From the cell containing the given text, extract its center point as [X, Y] coordinate. 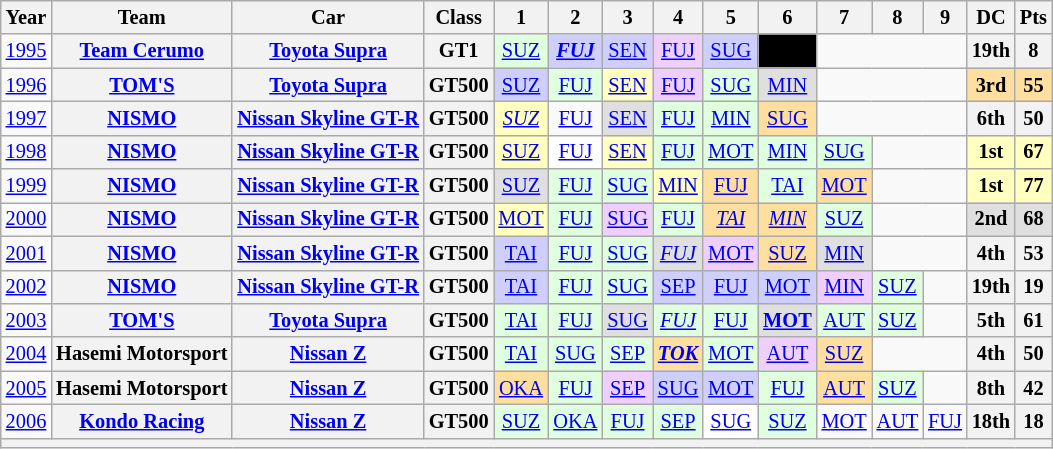
4 [678, 17]
TOK [678, 354]
18th [991, 421]
Team Cerumo [142, 51]
Class [459, 17]
1998 [26, 152]
3rd [991, 85]
55 [1034, 85]
68 [1034, 219]
77 [1034, 186]
5th [991, 320]
1 [522, 17]
2003 [26, 320]
2006 [26, 421]
Car [328, 17]
19 [1034, 287]
GT1 [459, 51]
2002 [26, 287]
6th [991, 118]
1999 [26, 186]
1997 [26, 118]
2 [575, 17]
Pts [1034, 17]
1996 [26, 85]
53 [1034, 253]
7 [844, 17]
42 [1034, 388]
2nd [991, 219]
2000 [26, 219]
9 [945, 17]
2001 [26, 253]
1995 [26, 51]
61 [1034, 320]
Team [142, 17]
2004 [26, 354]
Year [26, 17]
DC [991, 17]
3 [627, 17]
5 [730, 17]
67 [1034, 152]
8th [991, 388]
2005 [26, 388]
18 [1034, 421]
Kondo Racing [142, 421]
6 [787, 17]
